Return the [x, y] coordinate for the center point of the cell that contains the specified text.  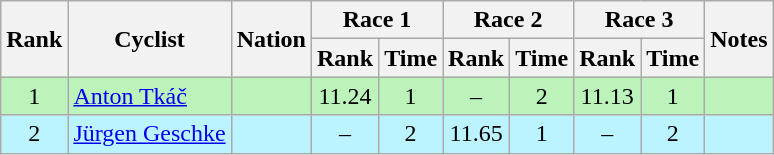
11.65 [476, 134]
Nation [271, 39]
Race 2 [508, 20]
Anton Tkáč [150, 96]
Race 1 [378, 20]
11.13 [608, 96]
Cyclist [150, 39]
Race 3 [640, 20]
Notes [739, 39]
11.24 [346, 96]
Jürgen Geschke [150, 134]
